Return the [x, y] coordinate for the center point of the cell that contains the specified text.  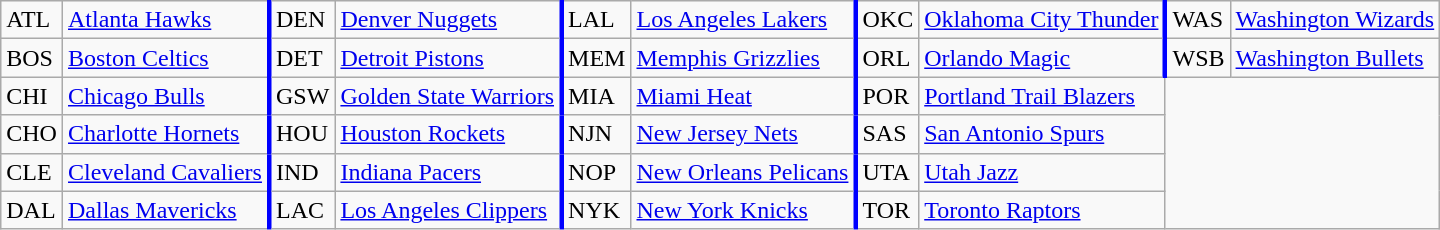
Washington Bullets [1335, 58]
NJN [596, 134]
Denver Nuggets [448, 20]
DET [302, 58]
Toronto Raptors [1042, 210]
Houston Rockets [448, 134]
Indiana Pacers [448, 172]
ATL [32, 20]
Chicago Bulls [166, 96]
CHI [32, 96]
CHO [32, 134]
Portland Trail Blazers [1042, 96]
POR [886, 96]
San Antonio Spurs [1042, 134]
SAS [886, 134]
NYK [596, 210]
ORL [886, 58]
IND [302, 172]
TOR [886, 210]
Washington Wizards [1335, 20]
Oklahoma City Thunder [1042, 20]
LAC [302, 210]
New York Knicks [744, 210]
DEN [302, 20]
Memphis Grizzlies [744, 58]
Charlotte Hornets [166, 134]
LAL [596, 20]
Orlando Magic [1042, 58]
Atlanta Hawks [166, 20]
OKC [886, 20]
Los Angeles Clippers [448, 210]
NOP [596, 172]
WAS [1198, 20]
Miami Heat [744, 96]
CLE [32, 172]
HOU [302, 134]
DAL [32, 210]
WSB [1198, 58]
GSW [302, 96]
Utah Jazz [1042, 172]
UTA [886, 172]
Cleveland Cavaliers [166, 172]
Detroit Pistons [448, 58]
MEM [596, 58]
BOS [32, 58]
Boston Celtics [166, 58]
New Jersey Nets [744, 134]
New Orleans Pelicans [744, 172]
Los Angeles Lakers [744, 20]
Dallas Mavericks [166, 210]
MIA [596, 96]
Golden State Warriors [448, 96]
